Scan for the cell matching the given text and deliver its (X, Y) coordinate at center. 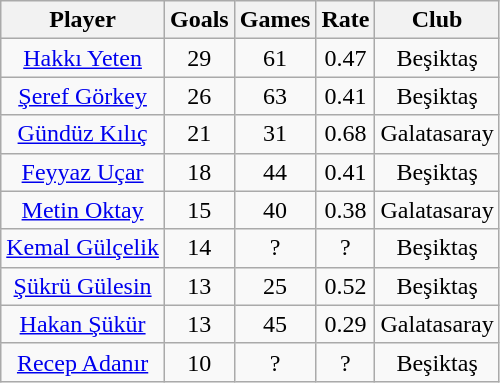
Feyyaz Uçar (83, 172)
14 (199, 248)
44 (275, 172)
Şükrü Gülesin (83, 286)
0.52 (346, 286)
Kemal Gülçelik (83, 248)
40 (275, 210)
Hakkı Yeten (83, 58)
Goals (199, 20)
Hakan Şükür (83, 324)
Player (83, 20)
18 (199, 172)
61 (275, 58)
Şeref Görkey (83, 96)
0.68 (346, 134)
0.38 (346, 210)
0.47 (346, 58)
45 (275, 324)
Metin Oktay (83, 210)
Recep Adanır (83, 362)
Club (437, 20)
Gündüz Kılıç (83, 134)
Rate (346, 20)
29 (199, 58)
Games (275, 20)
0.29 (346, 324)
10 (199, 362)
63 (275, 96)
26 (199, 96)
15 (199, 210)
21 (199, 134)
25 (275, 286)
31 (275, 134)
